Output the [X, Y] coordinate of the center of the cell containing the given text.  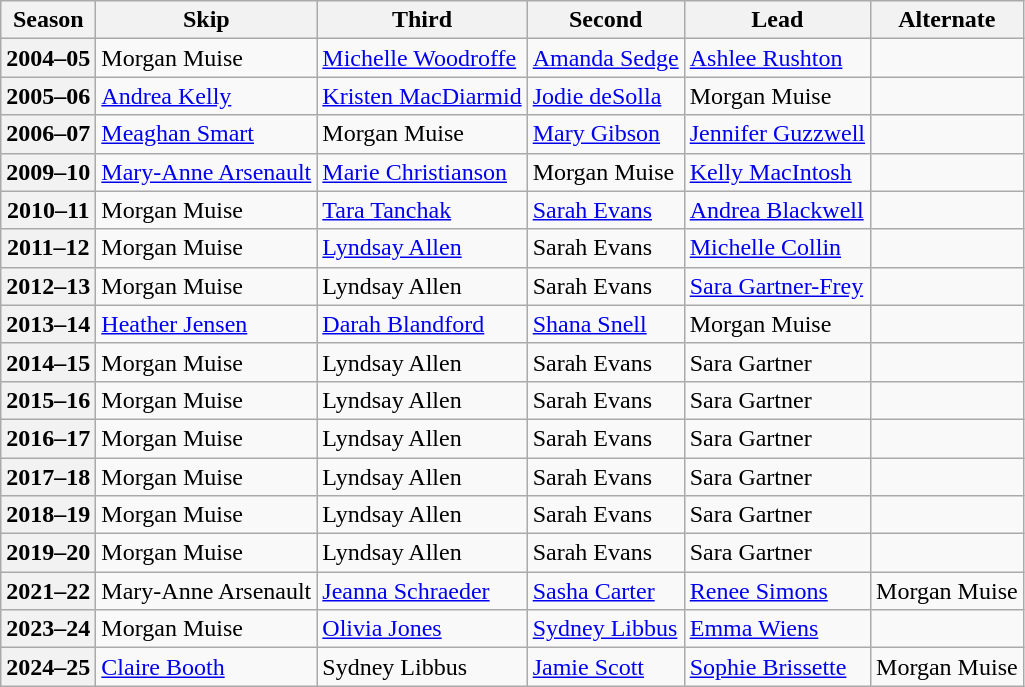
Ashlee Rushton [777, 58]
Tara Tanchak [422, 210]
Shana Snell [606, 324]
Kelly MacIntosh [777, 172]
Jamie Scott [606, 667]
2009–10 [48, 172]
2006–07 [48, 134]
Darah Blandford [422, 324]
Andrea Kelly [206, 96]
Mary Gibson [606, 134]
2014–15 [48, 362]
Amanda Sedge [606, 58]
Olivia Jones [422, 629]
Third [422, 20]
2016–17 [48, 438]
Heather Jensen [206, 324]
2024–25 [48, 667]
Second [606, 20]
Lead [777, 20]
2021–22 [48, 591]
Jodie deSolla [606, 96]
2005–06 [48, 96]
2011–12 [48, 248]
Alternate [948, 20]
Sara Gartner-Frey [777, 286]
2010–11 [48, 210]
Michelle Collin [777, 248]
2012–13 [48, 286]
Emma Wiens [777, 629]
Andrea Blackwell [777, 210]
2019–20 [48, 553]
Renee Simons [777, 591]
2004–05 [48, 58]
Claire Booth [206, 667]
2013–14 [48, 324]
2023–24 [48, 629]
Skip [206, 20]
Jeanna Schraeder [422, 591]
Sophie Brissette [777, 667]
2018–19 [48, 515]
Meaghan Smart [206, 134]
Season [48, 20]
Sasha Carter [606, 591]
Marie Christianson [422, 172]
Kristen MacDiarmid [422, 96]
Michelle Woodroffe [422, 58]
Jennifer Guzzwell [777, 134]
2017–18 [48, 477]
2015–16 [48, 400]
